Extract the [x, y] coordinate from the center of the cell holding the provided text.  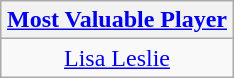
Most Valuable Player [116, 20]
Lisa Leslie [116, 58]
